Search for the cell housing the specified text and yield its (X, Y) center coordinate. 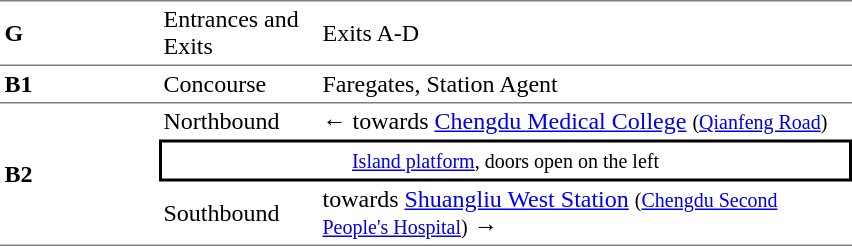
Exits A-D (585, 33)
Entrances and Exits (238, 33)
Northbound (238, 122)
Faregates, Station Agent (585, 85)
B2 (80, 175)
Concourse (238, 85)
towards Shuangliu West Station (Chengdu Second People's Hospital) → (585, 214)
Southbound (238, 214)
B1 (80, 85)
G (80, 33)
← towards Chengdu Medical College (Qianfeng Road) (585, 122)
Island platform, doors open on the left (506, 161)
